Output the (x, y) coordinate of the center of the cell containing the given text.  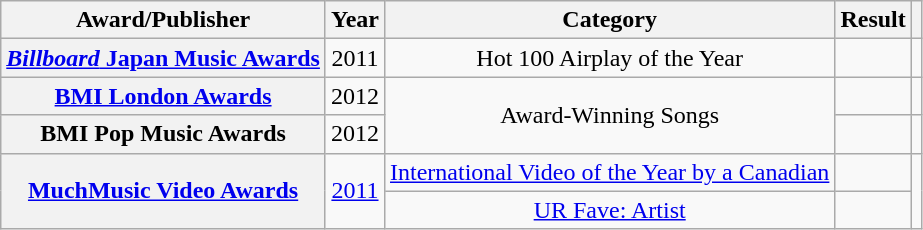
UR Fave: Artist (609, 210)
Category (609, 20)
Result (873, 20)
Hot 100 Airplay of the Year (609, 58)
MuchMusic Video Awards (164, 191)
International Video of the Year by a Canadian (609, 172)
Award/Publisher (164, 20)
Billboard Japan Music Awards (164, 58)
BMI Pop Music Awards (164, 134)
BMI London Awards (164, 96)
Award-Winning Songs (609, 115)
Year (354, 20)
